Detect which cell encompasses the target text, then output its [x, y] center coordinate. 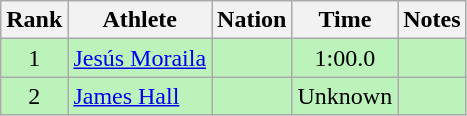
Nation [252, 20]
Athlete [140, 20]
Unknown [345, 96]
2 [34, 96]
1:00.0 [345, 58]
James Hall [140, 96]
Time [345, 20]
1 [34, 58]
Notes [432, 20]
Rank [34, 20]
Jesús Moraila [140, 58]
